Scan for the cell matching the given text and deliver its [X, Y] coordinate at center. 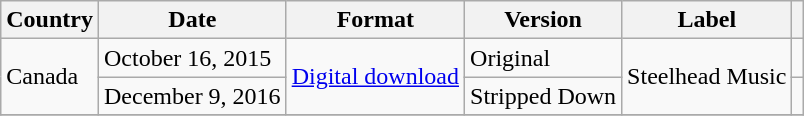
Country [50, 20]
Original [544, 58]
Date [192, 20]
Version [544, 20]
Digital download [375, 77]
October 16, 2015 [192, 58]
Stripped Down [544, 96]
Steelhead Music [707, 77]
Format [375, 20]
December 9, 2016 [192, 96]
Label [707, 20]
Canada [50, 77]
